Pinpoint the cell where the given text exists, returning its [x, y] midpoint coordinate. 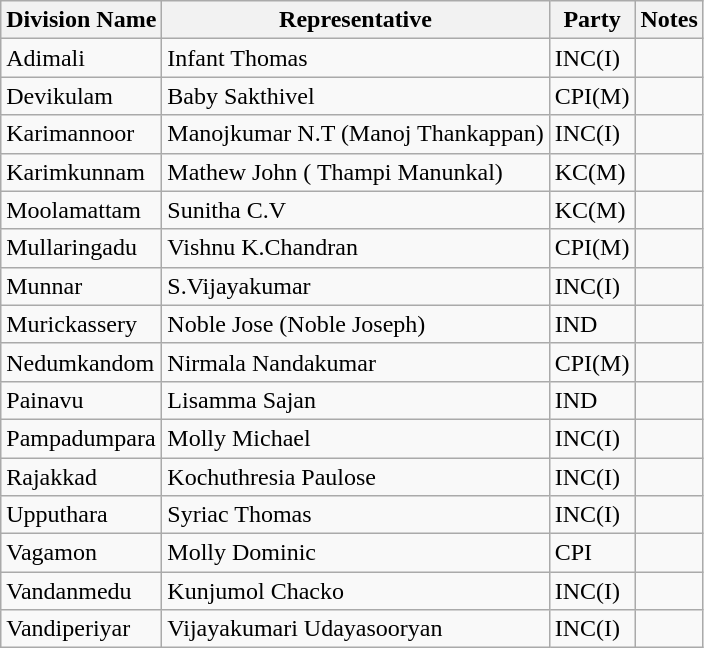
Murickassery [82, 324]
Devikulam [82, 96]
Upputhara [82, 515]
Vandiperiyar [82, 629]
Rajakkad [82, 477]
Vishnu K.Chandran [356, 248]
Painavu [82, 400]
Mullaringadu [82, 248]
Moolamattam [82, 210]
Kunjumol Chacko [356, 591]
Pampadumpara [82, 438]
S.Vijayakumar [356, 286]
Munnar [82, 286]
Division Name [82, 20]
Nirmala Nandakumar [356, 362]
Vijayakumari Udayasooryan [356, 629]
Noble Jose (Noble Joseph) [356, 324]
Kochuthresia Paulose [356, 477]
Molly Dominic [356, 553]
Infant Thomas [356, 58]
Molly Michael [356, 438]
Lisamma Sajan [356, 400]
Vandanmedu [82, 591]
Baby Sakthivel [356, 96]
Nedumkandom [82, 362]
Sunitha C.V [356, 210]
Adimali [82, 58]
CPI [592, 553]
Manojkumar N.T (Manoj Thankappan) [356, 134]
Party [592, 20]
Karimannoor [82, 134]
Notes [669, 20]
Representative [356, 20]
Vagamon [82, 553]
Mathew John ( Thampi Manunkal) [356, 172]
Karimkunnam [82, 172]
Syriac Thomas [356, 515]
